Capture the cell that displays the provided text and extract its (x, y) central coordinate. 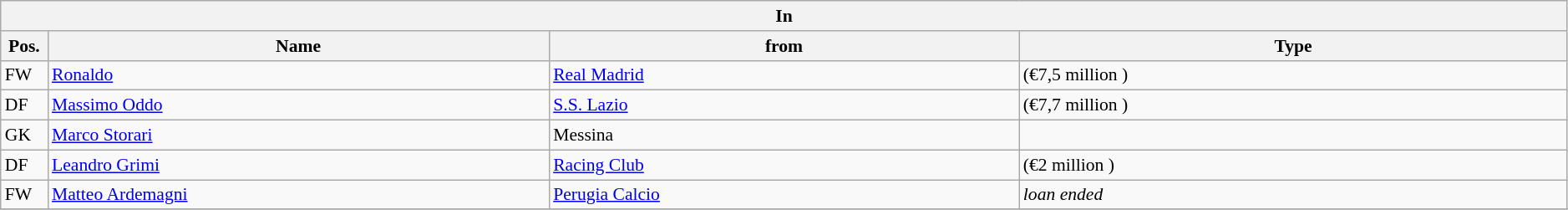
Ronaldo (298, 75)
Matteo Ardemagni (298, 195)
Marco Storari (298, 136)
Type (1293, 46)
Racing Club (784, 165)
from (784, 46)
(€7,5 million ) (1293, 75)
Name (298, 46)
Leandro Grimi (298, 165)
In (784, 16)
Perugia Calcio (784, 195)
GK (24, 136)
S.S. Lazio (784, 105)
Messina (784, 136)
Massimo Oddo (298, 105)
Real Madrid (784, 75)
Pos. (24, 46)
(€2 million ) (1293, 165)
loan ended (1293, 195)
(€7,7 million ) (1293, 105)
